For the text-containing cell, return its midpoint in (x, y) coordinate format. 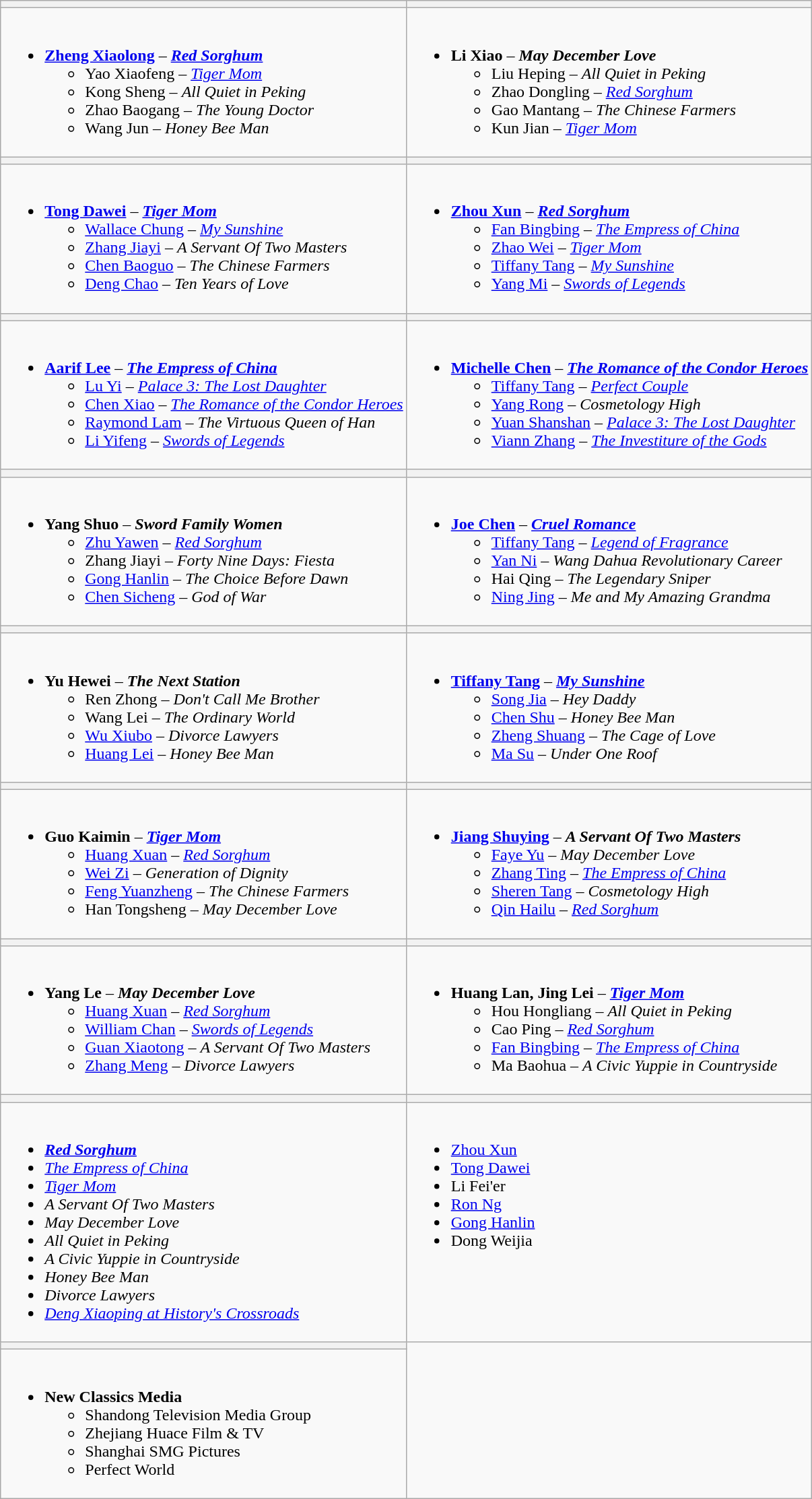
Zhou Xun – Red SorghumFan Bingbing – The Empress of ChinaZhao Wei – Tiger MomTiffany Tang – My SunshineYang Mi – Swords of Legends (609, 238)
Tong Dawei – Tiger MomWallace Chung – My SunshineZhang Jiayi – A Servant Of Two MastersChen Baoguo – The Chinese FarmersDeng Chao – Ten Years of Love (203, 238)
Zheng Xiaolong – Red SorghumYao Xiaofeng – Tiger MomKong Sheng – All Quiet in PekingZhao Baogang – The Young DoctorWang Jun – Honey Bee Man (203, 82)
Guo Kaimin – Tiger MomHuang Xuan – Red SorghumWei Zi – Generation of DignityFeng Yuanzheng – The Chinese FarmersHan Tongsheng – May December Love (203, 863)
Yu Hewei – The Next StationRen Zhong – Don't Call Me BrotherWang Lei – The Ordinary WorldWu Xiubo – Divorce LawyersHuang Lei – Honey Bee Man (203, 707)
Li Xiao – May December LoveLiu Heping – All Quiet in PekingZhao Dongling – Red SorghumGao Mantang – The Chinese FarmersKun Jian – Tiger Mom (609, 82)
New Classics MediaShandong Television Media GroupZhejiang Huace Film & TVShanghai SMG PicturesPerfect World (203, 1424)
Tiffany Tang – My SunshineSong Jia – Hey DaddyChen Shu – Honey Bee ManZheng Shuang – The Cage of LoveMa Su – Under One Roof (609, 707)
Zhou XunTong DaweiLi Fei'erRon NgGong HanlinDong Weijia (609, 1222)
